Pinpoint the cell where the given text exists, returning its [X, Y] midpoint coordinate. 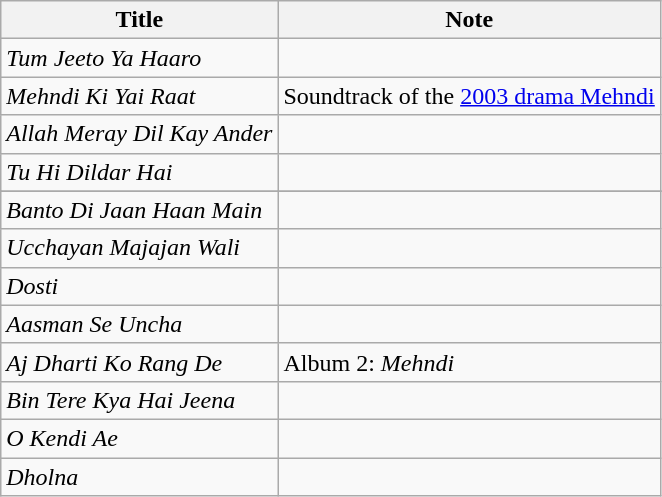
Bin Tere Kya Hai Jeena [140, 400]
Album 2: Mehndi [469, 362]
Title [140, 20]
Dosti [140, 286]
Allah Meray Dil Kay Ander [140, 134]
Aj Dharti Ko Rang De [140, 362]
Note [469, 20]
Mehndi Ki Yai Raat [140, 96]
Tum Jeeto Ya Haaro [140, 58]
Banto Di Jaan Haan Main [140, 210]
Dholna [140, 477]
Aasman Se Uncha [140, 324]
Soundtrack of the 2003 drama Mehndi [469, 96]
Tu Hi Dildar Hai [140, 172]
Ucchayan Majajan Wali [140, 248]
O Kendi Ae [140, 438]
